Return the (x, y) coordinate for the center point of the cell that contains the specified text.  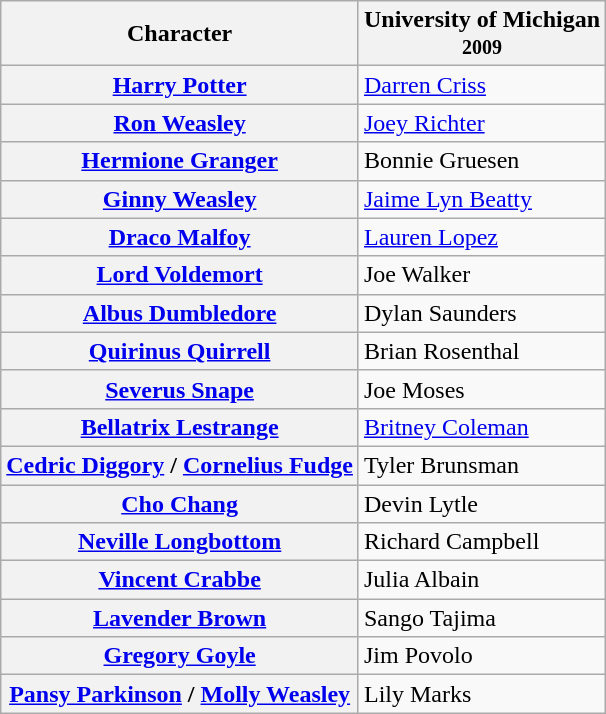
Cho Chang (180, 503)
Ginny Weasley (180, 199)
Quirinus Quirrell (180, 351)
Joe Moses (482, 389)
Albus Dumbledore (180, 313)
Neville Longbottom (180, 542)
Lord Voldemort (180, 275)
Sango Tajima (482, 618)
Cedric Diggory / Cornelius Fudge (180, 465)
Draco Malfoy (180, 237)
Pansy Parkinson / Molly Weasley (180, 694)
Lavender Brown (180, 618)
Jaime Lyn Beatty (482, 199)
Devin Lytle (482, 503)
Brian Rosenthal (482, 351)
Britney Coleman (482, 427)
Jim Povolo (482, 656)
Severus Snape (180, 389)
Gregory Goyle (180, 656)
Lily Marks (482, 694)
Harry Potter (180, 85)
Richard Campbell (482, 542)
Dylan Saunders (482, 313)
Lauren Lopez (482, 237)
Character (180, 34)
Joe Walker (482, 275)
Joey Richter (482, 123)
Vincent Crabbe (180, 580)
University of Michigan2009 (482, 34)
Ron Weasley (180, 123)
Darren Criss (482, 85)
Tyler Brunsman (482, 465)
Hermione Granger (180, 161)
Bellatrix Lestrange (180, 427)
Bonnie Gruesen (482, 161)
Julia Albain (482, 580)
